Find where the given text appears and provide that cell's center as (X, Y) coordinate. 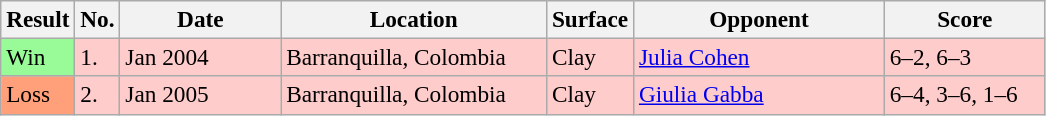
6–2, 6–3 (964, 57)
Julia Cohen (760, 57)
Win (38, 57)
Jan 2004 (200, 57)
No. (98, 19)
Result (38, 19)
Date (200, 19)
Jan 2005 (200, 95)
6–4, 3–6, 1–6 (964, 95)
Location (414, 19)
1. (98, 57)
Surface (590, 19)
Score (964, 19)
Giulia Gabba (760, 95)
Loss (38, 95)
2. (98, 95)
Opponent (760, 19)
